Search for the cell housing the specified text and yield its [X, Y] center coordinate. 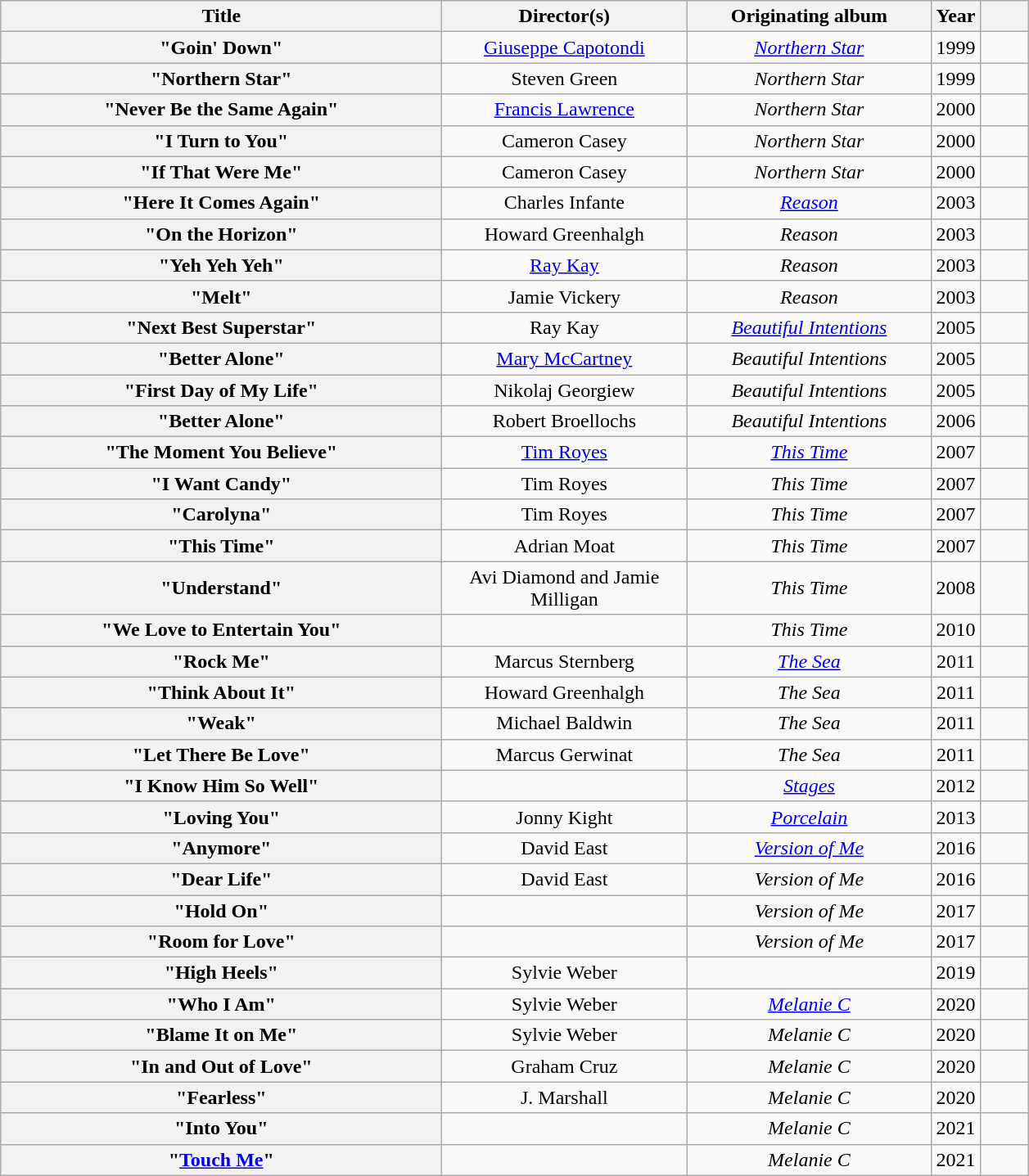
Graham Cruz [565, 1066]
"Goin' Down" [221, 47]
Adrian Moat [565, 546]
"Touch Me" [221, 1160]
Steven Green [565, 79]
Avi Diamond and Jamie Milligan [565, 588]
"Let There Be Love" [221, 755]
Marcus Gerwinat [565, 755]
"Anymore" [221, 848]
Porcelain [809, 817]
"I Turn to You" [221, 141]
"High Heels" [221, 973]
Jamie Vickery [565, 296]
"Melt" [221, 296]
"The Moment You Believe" [221, 453]
"Hold On" [221, 911]
2006 [956, 421]
"Carolyna" [221, 515]
"On the Horizon" [221, 234]
"Yeh Yeh Yeh" [221, 265]
"Think About It" [221, 692]
2012 [956, 786]
2010 [956, 630]
"Never Be the Same Again" [221, 110]
"Understand" [221, 588]
"If That Were Me" [221, 172]
"Blame It on Me" [221, 1035]
"Who I Am" [221, 1004]
"First Day of My Life" [221, 390]
"I Want Candy" [221, 484]
"Here It Comes Again" [221, 203]
"Dear Life" [221, 879]
2008 [956, 588]
"Northern Star" [221, 79]
Francis Lawrence [565, 110]
Marcus Sternberg [565, 661]
Michael Baldwin [565, 723]
"I Know Him So Well" [221, 786]
Mary McCartney [565, 358]
"We Love to Entertain You" [221, 630]
"Loving You" [221, 817]
Robert Broellochs [565, 421]
Year [956, 16]
"Fearless" [221, 1097]
"This Time" [221, 546]
Giuseppe Capotondi [565, 47]
Charles Infante [565, 203]
"Next Best Superstar" [221, 327]
Originating album [809, 16]
"Rock Me" [221, 661]
"Into You" [221, 1129]
2019 [956, 973]
"Weak" [221, 723]
"In and Out of Love" [221, 1066]
Stages [809, 786]
J. Marshall [565, 1097]
2013 [956, 817]
Director(s) [565, 16]
"Room for Love" [221, 942]
Jonny Kight [565, 817]
Title [221, 16]
Nikolaj Georgiew [565, 390]
